Return (x, y) of the center of cell containing provided text 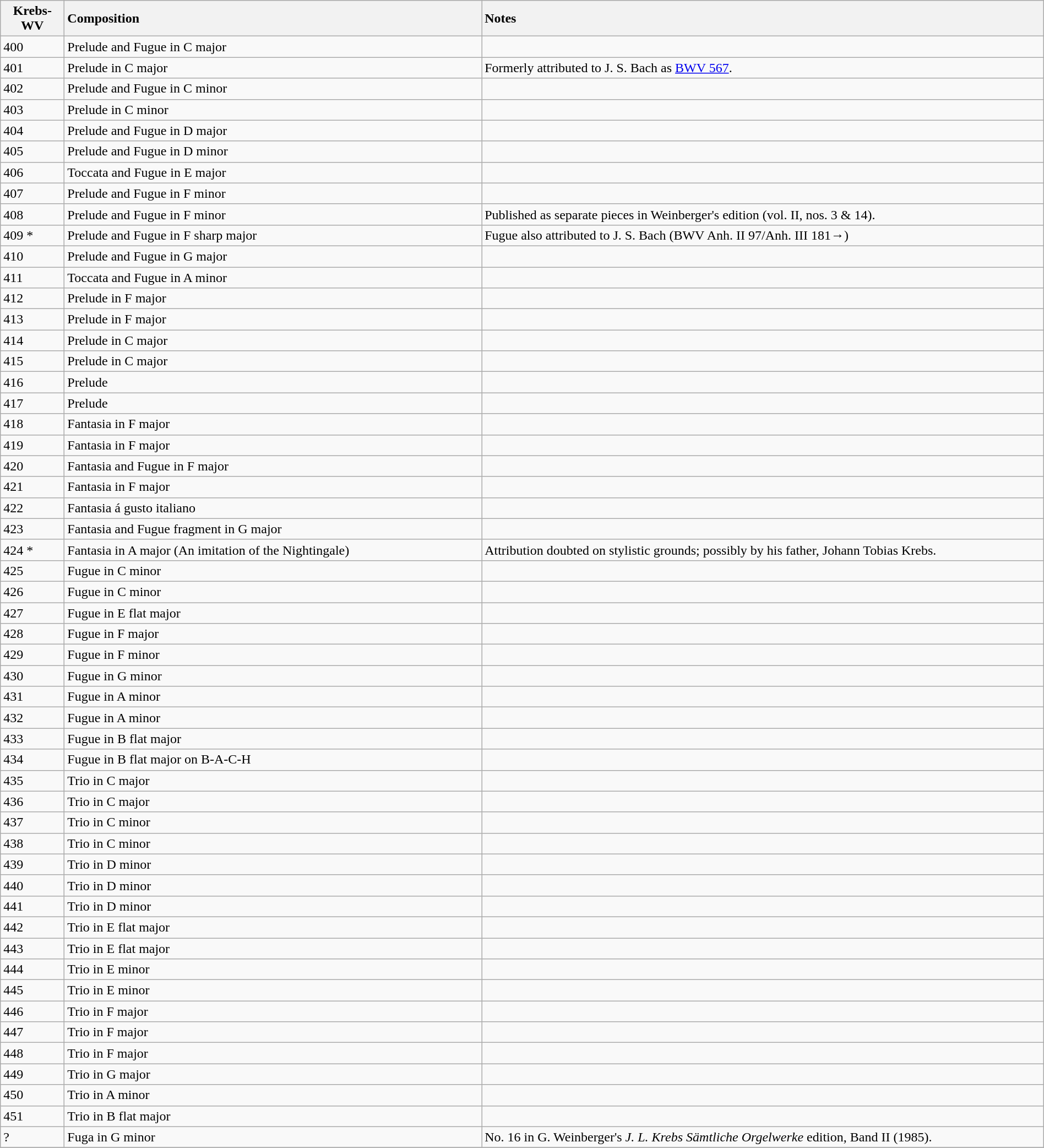
Fugue also attributed to J. S. Bach (BWV Anh. II 97/Anh. III 181→) (763, 235)
Prelude and Fugue in D major (273, 131)
431 (32, 697)
Prelude and Fugue in C minor (273, 89)
Trio in A minor (273, 1095)
Prelude and Fugue in D minor (273, 151)
444 (32, 970)
418 (32, 424)
Fantasia in A major (An imitation of the Nightingale) (273, 550)
409 * (32, 235)
Published as separate pieces in Weinberger's edition (vol. II, nos. 3 & 14). (763, 214)
435 (32, 781)
419 (32, 445)
408 (32, 214)
400 (32, 47)
411 (32, 277)
Fugue in B flat major (273, 739)
Fantasia and Fugue fragment in G major (273, 529)
Prelude and Fugue in F sharp major (273, 235)
Fugue in E flat major (273, 613)
? (32, 1137)
434 (32, 760)
449 (32, 1074)
424 * (32, 550)
451 (32, 1116)
436 (32, 802)
443 (32, 948)
Trio in G major (273, 1074)
401 (32, 68)
Fugue in F minor (273, 655)
Toccata and Fugue in A minor (273, 277)
428 (32, 634)
406 (32, 172)
441 (32, 906)
448 (32, 1053)
423 (32, 529)
427 (32, 613)
412 (32, 299)
Fuga in G minor (273, 1137)
450 (32, 1095)
422 (32, 508)
437 (32, 822)
430 (32, 676)
410 (32, 256)
429 (32, 655)
405 (32, 151)
Prelude and Fugue in G major (273, 256)
432 (32, 718)
414 (32, 340)
402 (32, 89)
Fantasia á gusto italiano (273, 508)
Composition (273, 19)
Attribution doubted on stylistic grounds; possibly by his father, Johann Tobias Krebs. (763, 550)
438 (32, 843)
Krebs-WV (32, 19)
Prelude and Fugue in C major (273, 47)
421 (32, 487)
Notes (763, 19)
447 (32, 1032)
Fantasia and Fugue in F major (273, 466)
413 (32, 320)
407 (32, 193)
404 (32, 131)
Trio in B flat major (273, 1116)
No. 16 in G. Weinberger's J. L. Krebs Sämtliche Orgelwerke edition, Band II (1985). (763, 1137)
Formerly attributed to J. S. Bach as BWV 567. (763, 68)
426 (32, 592)
433 (32, 739)
Fugue in G minor (273, 676)
442 (32, 927)
Fugue in B flat major on B-A-C-H (273, 760)
425 (32, 571)
446 (32, 1011)
Toccata and Fugue in E major (273, 172)
416 (32, 382)
445 (32, 990)
Fugue in F major (273, 634)
417 (32, 403)
Prelude in C minor (273, 110)
403 (32, 110)
440 (32, 885)
415 (32, 361)
420 (32, 466)
439 (32, 864)
